Locate the cell with the specified text and output its (x, y) center coordinate. 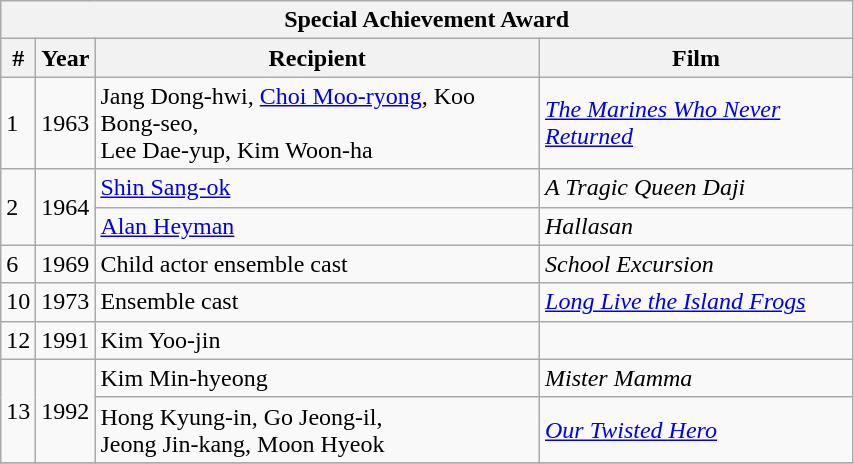
Year (66, 58)
Hong Kyung-in, Go Jeong-il, Jeong Jin-kang, Moon Hyeok (318, 430)
1973 (66, 302)
Kim Min-hyeong (318, 378)
The Marines Who Never Returned (696, 123)
Kim Yoo-jin (318, 340)
School Excursion (696, 264)
A Tragic Queen Daji (696, 188)
1991 (66, 340)
Long Live the Island Frogs (696, 302)
Film (696, 58)
12 (18, 340)
Mister Mamma (696, 378)
Recipient (318, 58)
Child actor ensemble cast (318, 264)
Alan Heyman (318, 226)
1992 (66, 410)
Jang Dong-hwi, Choi Moo-ryong, Koo Bong-seo, Lee Dae-yup, Kim Woon-ha (318, 123)
13 (18, 410)
2 (18, 207)
Special Achievement Award (427, 20)
1963 (66, 123)
10 (18, 302)
6 (18, 264)
# (18, 58)
Ensemble cast (318, 302)
Hallasan (696, 226)
1 (18, 123)
Our Twisted Hero (696, 430)
1969 (66, 264)
1964 (66, 207)
Shin Sang-ok (318, 188)
